Find where the given text appears and provide that cell's center as (X, Y) coordinate. 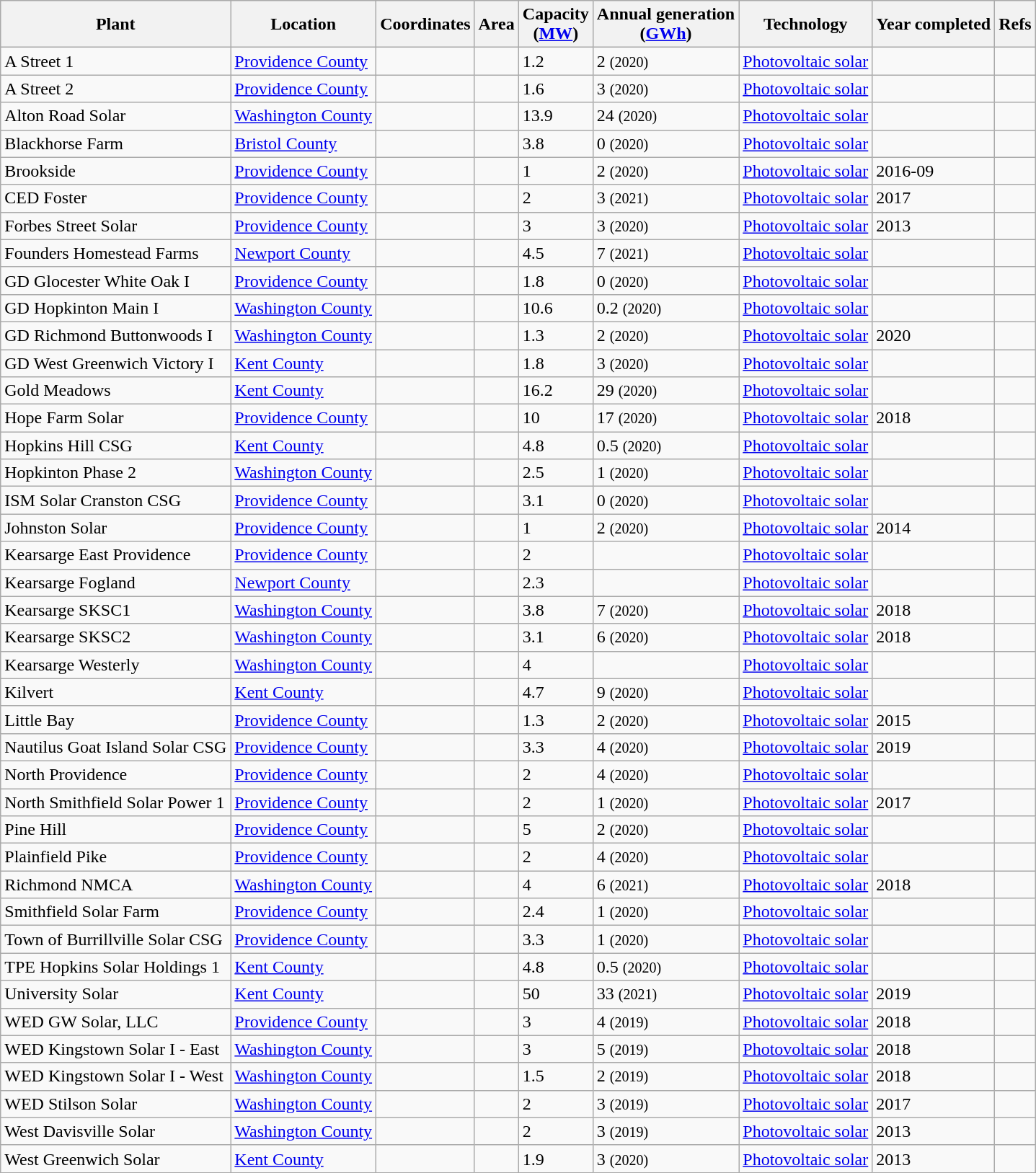
Smithfield Solar Farm (115, 912)
Hopkinton Phase 2 (115, 473)
Location (304, 25)
WED GW Solar, LLC (115, 1022)
5 (2019) (665, 1049)
3 (2021) (665, 198)
Gold Meadows (115, 391)
2.4 (555, 912)
16.2 (555, 391)
10.6 (555, 308)
Brookside (115, 171)
A Street 1 (115, 61)
University Solar (115, 994)
Hopkins Hill CSG (115, 446)
Capacity(MW) (555, 25)
North Smithfield Solar Power 1 (115, 802)
33 (2021) (665, 994)
Alton Road Solar (115, 116)
29 (2020) (665, 391)
10 (555, 418)
Hope Farm Solar (115, 418)
2015 (934, 720)
Johnston Solar (115, 528)
6 (2020) (665, 637)
1.5 (555, 1076)
Plant (115, 25)
CED Foster (115, 198)
0.2 (2020) (665, 308)
5 (555, 830)
7 (2021) (665, 253)
Richmond NMCA (115, 885)
Plainfield Pike (115, 857)
4.5 (555, 253)
2.5 (555, 473)
Area (496, 25)
Kearsarge Fogland (115, 583)
TPE Hopkins Solar Holdings 1 (115, 967)
WED Kingstown Solar I - West (115, 1076)
West Greenwich Solar (115, 1159)
4.7 (555, 692)
1.6 (555, 89)
WED Stilson Solar (115, 1104)
Kilvert (115, 692)
2016-09 (934, 171)
Nautilus Goat Island Solar CSG (115, 747)
Kearsarge East Providence (115, 555)
GD Richmond Buttonwoods I (115, 335)
50 (555, 994)
Year completed (934, 25)
Kearsarge SKSC2 (115, 637)
2014 (934, 528)
7 (2020) (665, 610)
2020 (934, 335)
24 (2020) (665, 116)
17 (2020) (665, 418)
WED Kingstown Solar I - East (115, 1049)
Refs (1015, 25)
Town of Burrillville Solar CSG (115, 939)
GD Hopkinton Main I (115, 308)
ISM Solar Cranston CSG (115, 500)
GD Glocester White Oak I (115, 280)
West Davisville Solar (115, 1131)
Kearsarge SKSC1 (115, 610)
Little Bay (115, 720)
2.3 (555, 583)
Founders Homestead Farms (115, 253)
1.2 (555, 61)
A Street 2 (115, 89)
13.9 (555, 116)
4 (2019) (665, 1022)
GD West Greenwich Victory I (115, 363)
Bristol County (304, 143)
9 (2020) (665, 692)
2 (2019) (665, 1076)
Pine Hill (115, 830)
Technology (806, 25)
Coordinates (425, 25)
North Providence (115, 774)
Forbes Street Solar (115, 226)
1.9 (555, 1159)
6 (2021) (665, 885)
Blackhorse Farm (115, 143)
Annual generation(GWh) (665, 25)
Kearsarge Westerly (115, 665)
